Detect which cell encompasses the target text, then output its (X, Y) center coordinate. 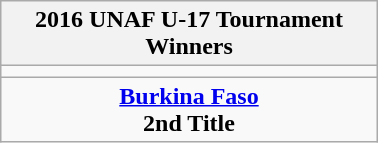
2016 UNAF U-17 Tournament Winners (189, 34)
Burkina Faso2nd Title (189, 110)
